Provide the (X, Y) coordinate of the cell's center where the given text is located.  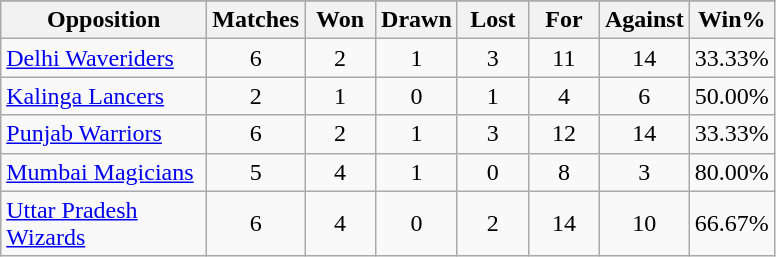
Won (340, 20)
Against (644, 20)
Delhi Waveriders (104, 58)
For (564, 20)
Uttar Pradesh Wizards (104, 224)
12 (564, 134)
Matches (256, 20)
11 (564, 58)
Drawn (417, 20)
80.00% (732, 172)
Punjab Warriors (104, 134)
66.67% (732, 224)
8 (564, 172)
Opposition (104, 20)
Win% (732, 20)
5 (256, 172)
10 (644, 224)
Kalinga Lancers (104, 96)
Lost (492, 20)
50.00% (732, 96)
Mumbai Magicians (104, 172)
